For the text-containing cell, return its midpoint in [x, y] coordinate format. 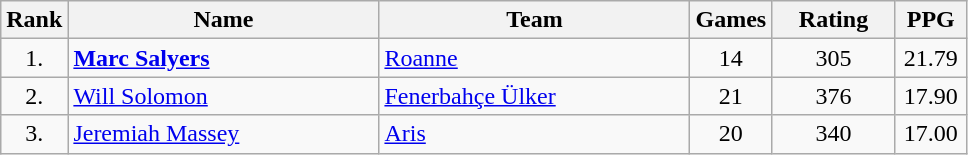
Rating [834, 20]
2. [34, 96]
3. [34, 134]
Jeremiah Massey [224, 134]
Roanne [534, 58]
17.00 [930, 134]
376 [834, 96]
14 [731, 58]
PPG [930, 20]
20 [731, 134]
Team [534, 20]
21.79 [930, 58]
340 [834, 134]
Rank [34, 20]
305 [834, 58]
Fenerbahçe Ülker [534, 96]
1. [34, 58]
21 [731, 96]
Aris [534, 134]
Marc Salyers [224, 58]
Name [224, 20]
Games [731, 20]
Will Solomon [224, 96]
17.90 [930, 96]
